Determine the [X, Y] coordinate at the center of the cell enclosing the given text.  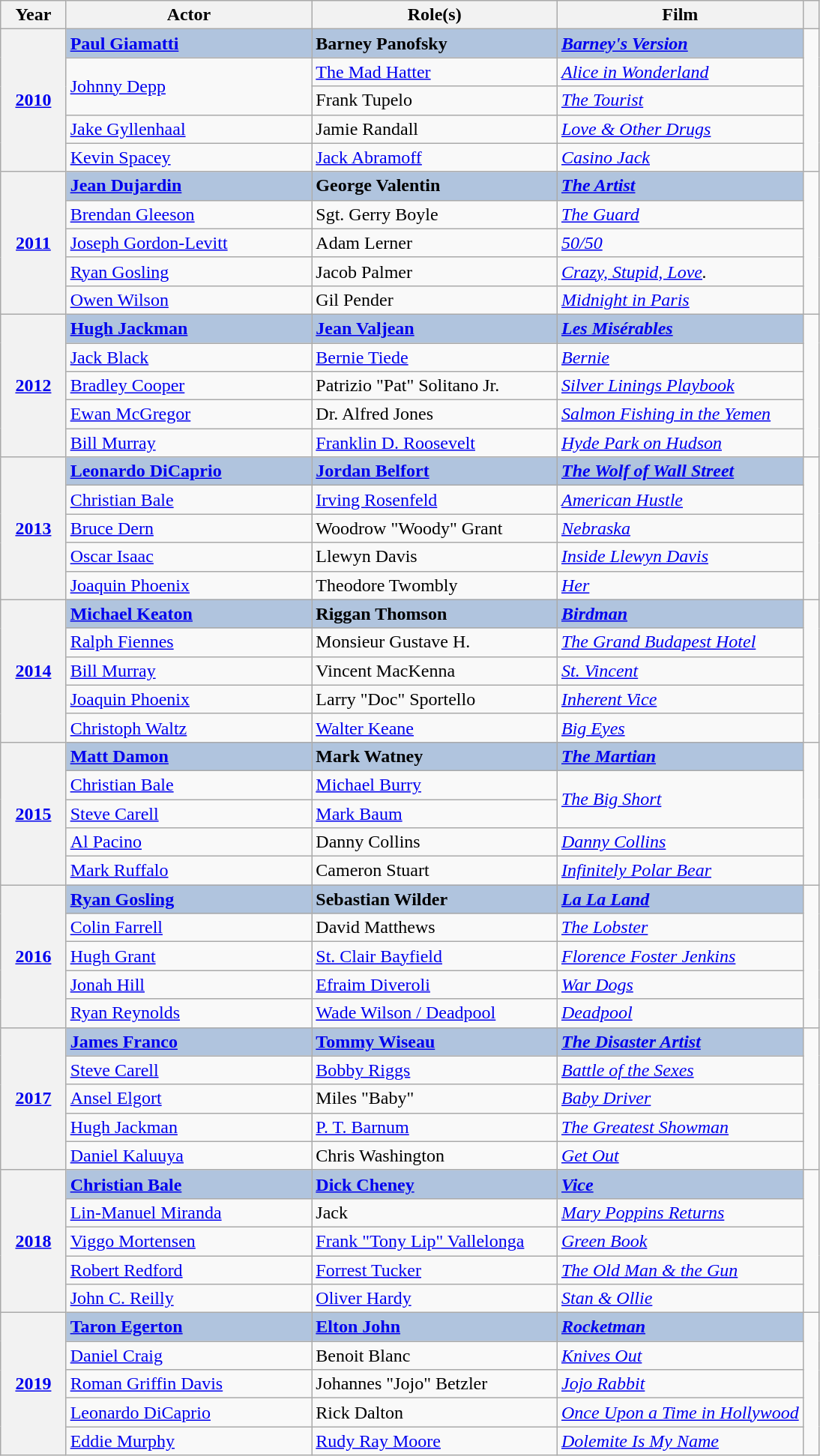
Love & Other Drugs [680, 129]
Bruce Dern [189, 528]
The Mad Hatter [435, 72]
Jacob Palmer [435, 271]
2011 [33, 243]
Dick Cheney [435, 1184]
The Greatest Showman [680, 1127]
Owen Wilson [189, 300]
Franklin D. Roosevelt [435, 443]
The Martian [680, 756]
Paul Giamatti [189, 43]
The Wolf of Wall Street [680, 471]
Bernie [680, 357]
Alice in Wonderland [680, 72]
Ansel Elgort [189, 1099]
Deadpool [680, 1013]
Miles "Baby" [435, 1099]
The Artist [680, 186]
Bernie Tiede [435, 357]
Viggo Mortensen [189, 1241]
Infinitely Polar Bear [680, 871]
Llewyn Davis [435, 557]
Woodrow "Woody" Grant [435, 528]
Joseph Gordon-Levitt [189, 243]
Barney's Version [680, 43]
Nebraska [680, 528]
Dr. Alfred Jones [435, 414]
Wade Wilson / Deadpool [435, 1013]
Mark Ruffalo [189, 871]
Mark Baum [435, 813]
2013 [33, 528]
Efraim Diveroli [435, 985]
La La Land [680, 899]
Casino Jack [680, 157]
The Disaster Artist [680, 1042]
Daniel Kaluuya [189, 1156]
Crazy, Stupid, Love. [680, 271]
Bobby Riggs [435, 1070]
Eddie Murphy [189, 1441]
Roman Griffin Davis [189, 1384]
Once Upon a Time in Hollywood [680, 1413]
2015 [33, 813]
Jonah Hill [189, 985]
Ralph Fiennes [189, 642]
The Grand Budapest Hotel [680, 642]
Les Misérables [680, 328]
Sgt. Gerry Boyle [435, 214]
Baby Driver [680, 1099]
Jake Gyllenhaal [189, 129]
Her [680, 585]
Michael Burry [435, 785]
American Hustle [680, 500]
Jojo Rabbit [680, 1384]
Johannes "Jojo" Betzler [435, 1384]
Dolemite Is My Name [680, 1441]
Silver Linings Playbook [680, 386]
Oscar Isaac [189, 557]
Al Pacino [189, 842]
Battle of the Sexes [680, 1070]
St. Clair Bayfield [435, 956]
Jean Dujardin [189, 186]
Rick Dalton [435, 1413]
Elton John [435, 1327]
Monsieur Gustave H. [435, 642]
Kevin Spacey [189, 157]
Colin Farrell [189, 928]
2016 [33, 956]
Hugh Grant [189, 956]
The Guard [680, 214]
Birdman [680, 614]
St. Vincent [680, 671]
Jack [435, 1212]
Stan & Ollie [680, 1299]
Get Out [680, 1156]
Knives Out [680, 1356]
The Lobster [680, 928]
Adam Lerner [435, 243]
2014 [33, 671]
Salmon Fishing in the Yemen [680, 414]
James Franco [189, 1042]
Tommy Wiseau [435, 1042]
2010 [33, 100]
Walter Keane [435, 728]
Barney Panofsky [435, 43]
The Old Man & the Gun [680, 1270]
50/50 [680, 243]
The Big Short [680, 799]
Taron Egerton [189, 1327]
War Dogs [680, 985]
Jean Valjean [435, 328]
Cameron Stuart [435, 871]
George Valentin [435, 186]
The Tourist [680, 100]
Gil Pender [435, 300]
Film [680, 15]
Theodore Twombly [435, 585]
Robert Redford [189, 1270]
Ryan Reynolds [189, 1013]
Florence Foster Jenkins [680, 956]
Ewan McGregor [189, 414]
Chris Washington [435, 1156]
Jack Black [189, 357]
Jack Abramoff [435, 157]
P. T. Barnum [435, 1127]
Rocketman [680, 1327]
Year [33, 15]
Frank "Tony Lip" Vallelonga [435, 1241]
Inherent Vice [680, 699]
Riggan Thomson [435, 614]
Mark Watney [435, 756]
Jamie Randall [435, 129]
Benoit Blanc [435, 1356]
Vincent MacKenna [435, 671]
John C. Reilly [189, 1299]
Rudy Ray Moore [435, 1441]
Sebastian Wilder [435, 899]
Johnny Depp [189, 86]
Michael Keaton [189, 614]
Green Book [680, 1241]
Larry "Doc" Sportello [435, 699]
2012 [33, 385]
Jordan Belfort [435, 471]
2018 [33, 1241]
Mary Poppins Returns [680, 1212]
Midnight in Paris [680, 300]
Forrest Tucker [435, 1270]
Hyde Park on Hudson [680, 443]
Actor [189, 15]
Irving Rosenfeld [435, 500]
Inside Llewyn Davis [680, 557]
Role(s) [435, 15]
Matt Damon [189, 756]
Brendan Gleeson [189, 214]
2019 [33, 1384]
Oliver Hardy [435, 1299]
Vice [680, 1184]
2017 [33, 1099]
Lin-Manuel Miranda [189, 1212]
Christoph Waltz [189, 728]
Bradley Cooper [189, 386]
David Matthews [435, 928]
Frank Tupelo [435, 100]
Big Eyes [680, 728]
Daniel Craig [189, 1356]
Patrizio "Pat" Solitano Jr. [435, 386]
